From the cell containing the given text, extract its center point as (X, Y) coordinate. 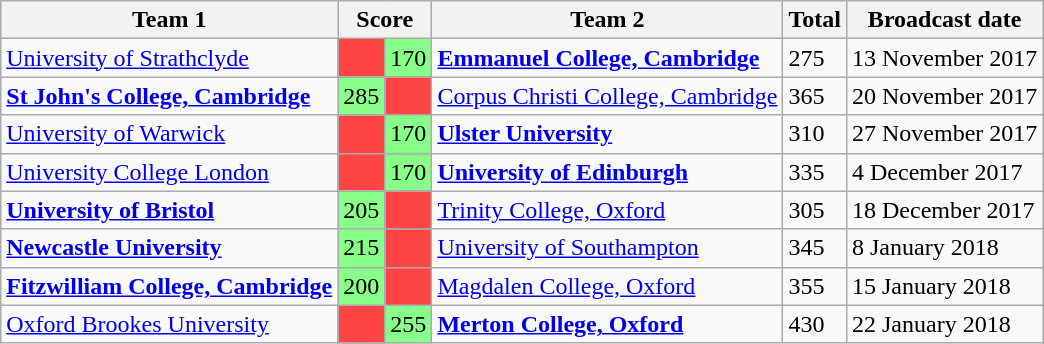
305 (815, 210)
355 (815, 286)
27 November 2017 (944, 134)
20 November 2017 (944, 96)
Score (385, 20)
285 (362, 96)
205 (362, 210)
University of Bristol (170, 210)
430 (815, 324)
University of Southampton (608, 248)
Emmanuel College, Cambridge (608, 58)
4 December 2017 (944, 172)
Corpus Christi College, Cambridge (608, 96)
University of Strathclyde (170, 58)
University of Warwick (170, 134)
Newcastle University (170, 248)
University College London (170, 172)
18 December 2017 (944, 210)
Broadcast date (944, 20)
Trinity College, Oxford (608, 210)
200 (362, 286)
310 (815, 134)
Team 1 (170, 20)
215 (362, 248)
8 January 2018 (944, 248)
255 (408, 324)
22 January 2018 (944, 324)
15 January 2018 (944, 286)
Team 2 (608, 20)
Total (815, 20)
University of Edinburgh (608, 172)
Merton College, Oxford (608, 324)
Fitzwilliam College, Cambridge (170, 286)
365 (815, 96)
13 November 2017 (944, 58)
335 (815, 172)
345 (815, 248)
Magdalen College, Oxford (608, 286)
St John's College, Cambridge (170, 96)
275 (815, 58)
Oxford Brookes University (170, 324)
Ulster University (608, 134)
